Provide the (x, y) coordinate of the cell's center where the given text is located.  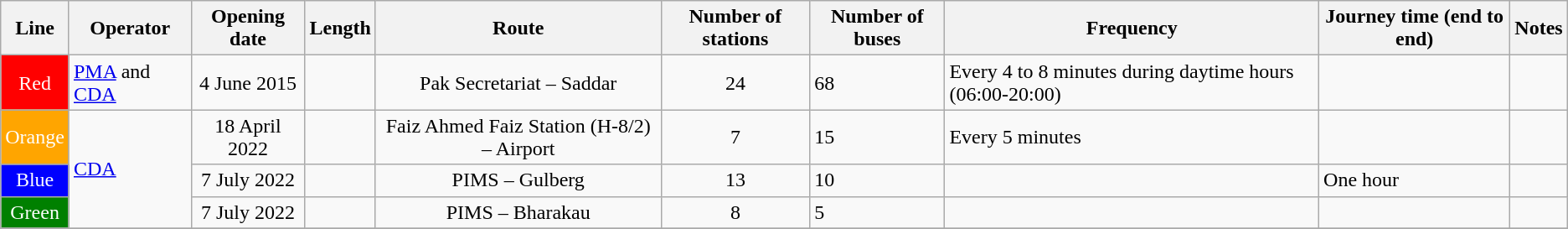
5 (878, 212)
68 (878, 82)
Journey time (end to end) (1415, 29)
8 (735, 212)
18 April 2022 (248, 138)
Red (35, 82)
Every 4 to 8 minutes during daytime hours (06:00-20:00) (1132, 82)
Number of stations (735, 29)
PIMS – Bharakau (518, 212)
15 (878, 138)
One hour (1415, 180)
Orange (35, 138)
7 (735, 138)
24 (735, 82)
13 (735, 180)
Operator (130, 29)
Green (35, 212)
Notes (1539, 29)
PIMS – Gulberg (518, 180)
Route (518, 29)
Pak Secretariat – Saddar (518, 82)
Blue (35, 180)
Faiz Ahmed Faiz Station (H-8/2) – Airport (518, 138)
Frequency (1132, 29)
10 (878, 180)
CDA (130, 169)
Number of buses (878, 29)
Line (35, 29)
PMA and CDA (130, 82)
4 June 2015 (248, 82)
Every 5 minutes (1132, 138)
Length (340, 29)
Opening date (248, 29)
